Pinpoint the cell where the given text exists, returning its (X, Y) midpoint coordinate. 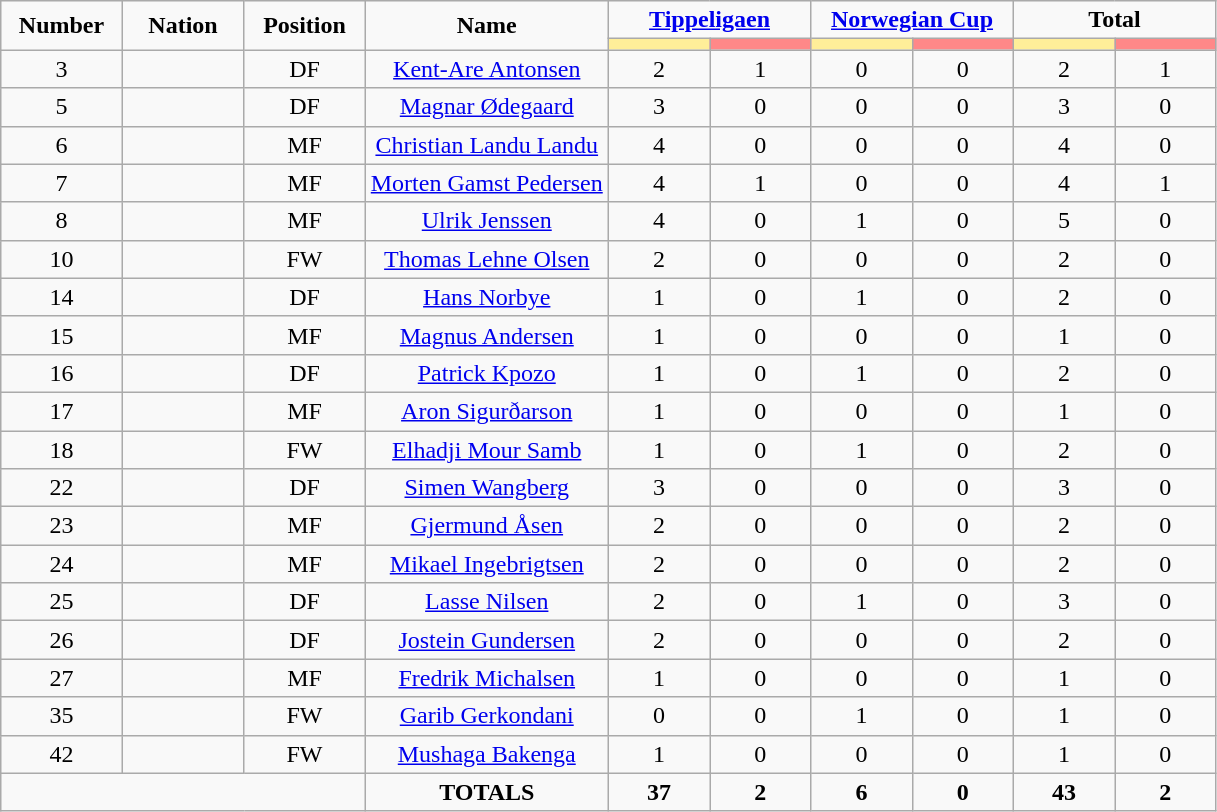
27 (62, 678)
7 (62, 183)
23 (62, 526)
15 (62, 335)
25 (62, 602)
Lasse Nilsen (486, 602)
43 (1064, 792)
Mushaga Bakenga (486, 754)
17 (62, 411)
Total (1114, 20)
Kent-Are Antonsen (486, 69)
42 (62, 754)
Position (305, 26)
Fredrik Michalsen (486, 678)
37 (658, 792)
TOTALS (486, 792)
Thomas Lehne Olsen (486, 259)
18 (62, 449)
Tippeligaen (709, 20)
Gjermund Åsen (486, 526)
Patrick Kpozo (486, 373)
24 (62, 564)
35 (62, 716)
Aron Sigurðarson (486, 411)
Mikael Ingebrigtsen (486, 564)
Number (62, 26)
26 (62, 640)
Ulrik Jenssen (486, 221)
16 (62, 373)
22 (62, 488)
Simen Wangberg (486, 488)
10 (62, 259)
Hans Norbye (486, 297)
Elhadji Mour Samb (486, 449)
Name (486, 26)
Nation (183, 26)
Morten Gamst Pedersen (486, 183)
Norwegian Cup (912, 20)
14 (62, 297)
Magnar Ødegaard (486, 107)
Christian Landu Landu (486, 145)
Magnus Andersen (486, 335)
Jostein Gundersen (486, 640)
8 (62, 221)
Garib Gerkondani (486, 716)
